Return the [x, y] coordinate for the center point of the cell that contains the specified text.  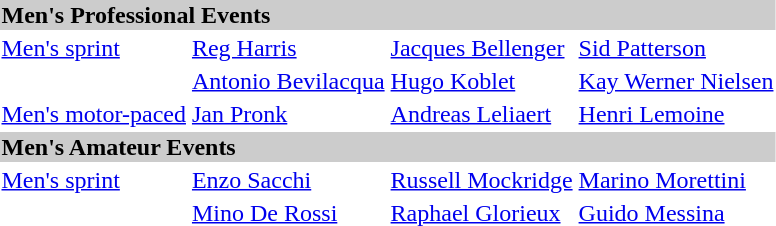
Reg Harris [288, 48]
Kay Werner Nielsen [676, 81]
Hugo Koblet [482, 81]
Sid Patterson [676, 48]
Henri Lemoine [676, 114]
Marino Morettini [676, 180]
Jacques Bellenger [482, 48]
Enzo Sacchi [288, 180]
Jan Pronk [288, 114]
Russell Mockridge [482, 180]
Andreas Leliaert [482, 114]
Men's motor-paced [94, 114]
Antonio Bevilacqua [288, 81]
Men's Professional Events [388, 15]
Men's Amateur Events [388, 147]
